Return the (x, y) coordinate for the center point of the cell that contains the specified text.  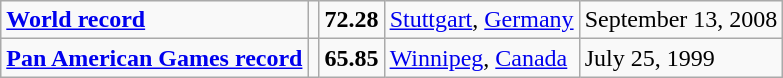
July 25, 1999 (681, 58)
65.85 (352, 58)
World record (154, 20)
Winnipeg, Canada (482, 58)
September 13, 2008 (681, 20)
72.28 (352, 20)
Pan American Games record (154, 58)
Stuttgart, Germany (482, 20)
